Scan for the cell matching the given text and deliver its (x, y) coordinate at center. 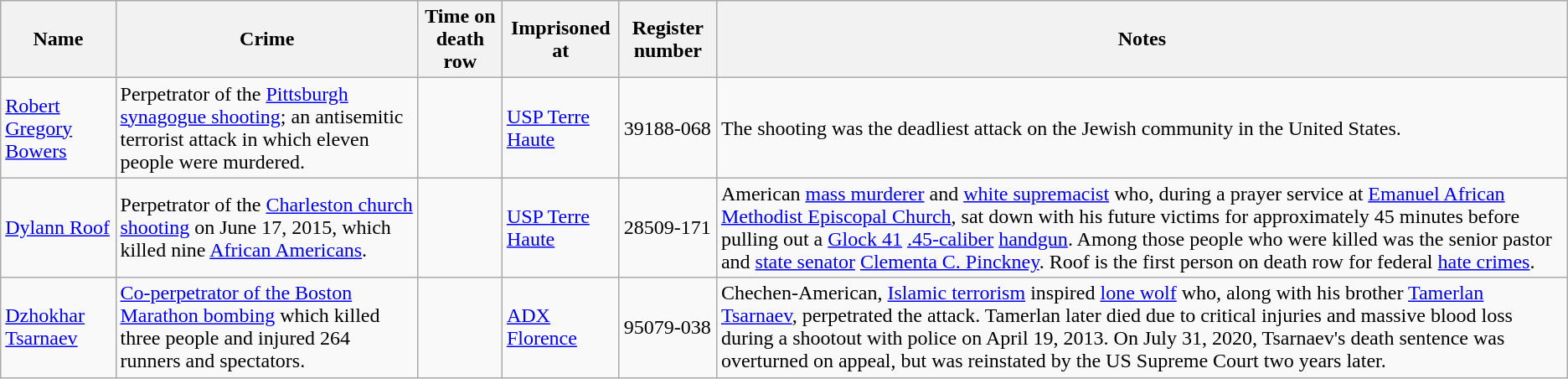
The shooting was the deadliest attack on the Jewish community in the United States. (1142, 127)
Name (59, 39)
Dylann Roof (59, 228)
ADX Florence (560, 327)
39188-068 (668, 127)
Robert Gregory Bowers (59, 127)
Imprisoned at (560, 39)
95079-038 (668, 327)
Perpetrator of the Charleston church shooting on June 17, 2015, which killed nine African Americans. (266, 228)
Co-perpetrator of the Boston Marathon bombing which killed three people and injured 264 runners and spectators. (266, 327)
Time on death row (460, 39)
Crime (266, 39)
28509-171 (668, 228)
Notes (1142, 39)
Dzhokhar Tsarnaev (59, 327)
Register number (668, 39)
Perpetrator of the Pittsburgh synagogue shooting; an antisemitic terrorist attack in which eleven people were murdered. (266, 127)
